Detect which cell encompasses the target text, then output its (X, Y) center coordinate. 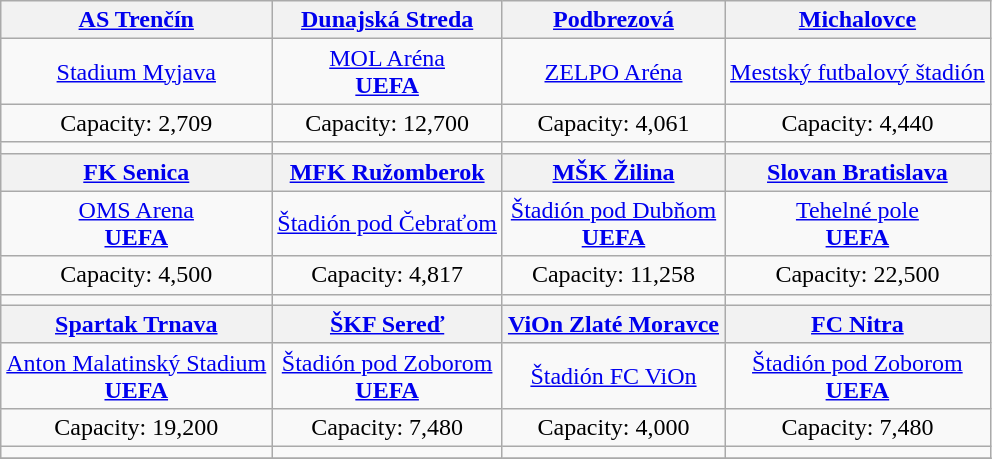
Anton Malatinský StadiumUEFA (136, 376)
Capacity: 4,500 (136, 275)
MOL Aréna UEFA (388, 72)
ZELPO Aréna (613, 72)
MŠK Žilina (613, 172)
Capacity: 4,817 (388, 275)
Michalovce (858, 20)
FC Nitra (858, 324)
Capacity: 4,000 (613, 427)
AS Trenčín (136, 20)
Capacity: 22,500 (858, 275)
Capacity: 4,061 (613, 123)
Štadión FC ViOn (613, 376)
Capacity: 4,440 (858, 123)
Spartak Trnava (136, 324)
Tehelné poleUEFA (858, 224)
Dunajská Streda (388, 20)
Podbrezová (613, 20)
Štadión pod DubňomUEFA (613, 224)
Capacity: 2,709 (136, 123)
OMS ArenaUEFA (136, 224)
MFK Ružomberok (388, 172)
Štadión pod Čebraťom (388, 224)
ŠKF Sereď (388, 324)
Capacity: 11,258 (613, 275)
FK Senica (136, 172)
ViOn Zlaté Moravce (613, 324)
Capacity: 12,700 (388, 123)
Stadium Myjava (136, 72)
Slovan Bratislava (858, 172)
Capacity: 19,200 (136, 427)
Mestský futbalový štadión (858, 72)
